For the text-containing cell, return its midpoint in [x, y] coordinate format. 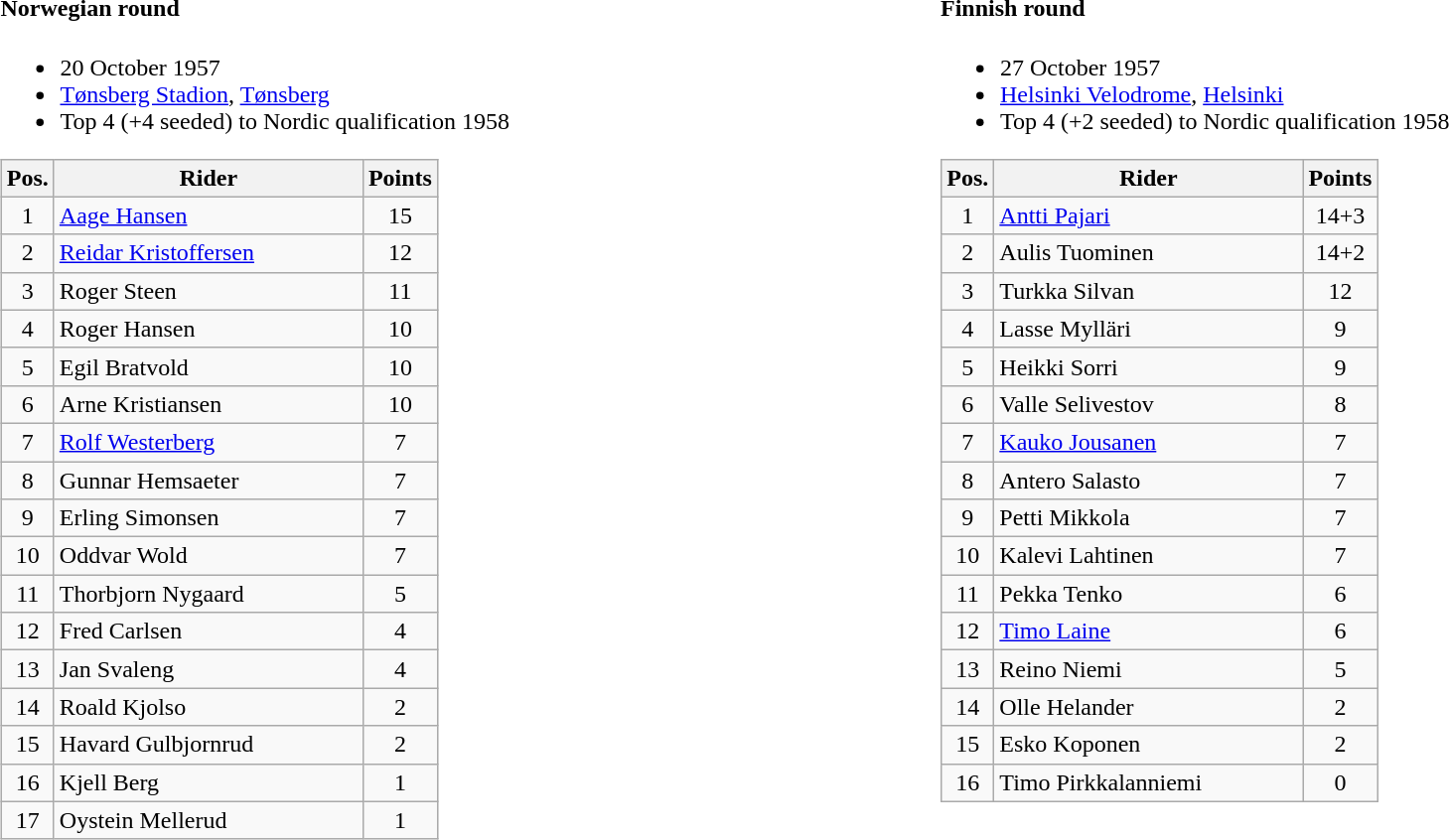
14+2 [1341, 253]
Timo Laine [1148, 631]
Reidar Kristoffersen [209, 253]
Oystein Mellerud [209, 820]
Rolf Westerberg [209, 442]
14+3 [1341, 215]
Antti Pajari [1148, 215]
Fred Carlsen [209, 631]
17 [28, 820]
Petti Mikkola [1148, 518]
Roger Steen [209, 291]
Olle Helander [1148, 707]
Valle Selivestov [1148, 404]
Arne Kristiansen [209, 404]
Kalevi Lahtinen [1148, 556]
0 [1341, 782]
Thorbjorn Nygaard [209, 594]
Turkka Silvan [1148, 291]
Kauko Jousanen [1148, 442]
Gunnar Hemsaeter [209, 481]
Reino Niemi [1148, 669]
Erling Simonsen [209, 518]
Antero Salasto [1148, 481]
Esko Koponen [1148, 745]
Heikki Sorri [1148, 366]
Timo Pirkkalanniemi [1148, 782]
Roald Kjolso [209, 707]
Havard Gulbjornrud [209, 745]
Roger Hansen [209, 329]
Jan Svaleng [209, 669]
Kjell Berg [209, 782]
Aage Hansen [209, 215]
Egil Bratvold [209, 366]
Oddvar Wold [209, 556]
Pekka Tenko [1148, 594]
Aulis Tuominen [1148, 253]
Lasse Mylläri [1148, 329]
